Return the [X, Y] coordinate for the center point of the cell that contains the specified text.  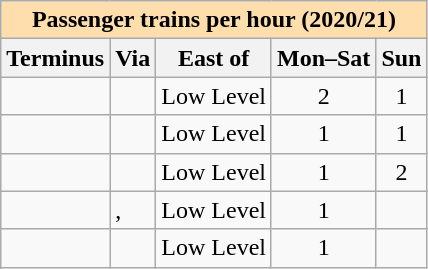
Via [133, 58]
East of [214, 58]
Terminus [56, 58]
Passenger trains per hour (2020/21) [214, 20]
Sun [402, 58]
, [133, 210]
Mon–Sat [323, 58]
